Provide the [X, Y] coordinate of the cell's center where the given text is located.  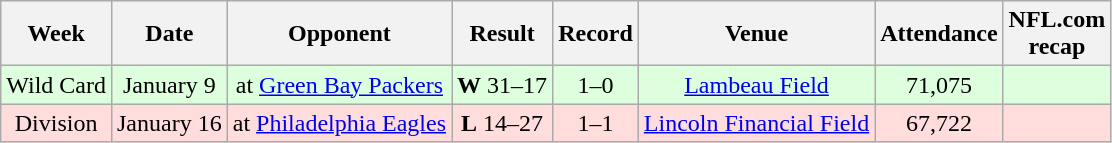
January 16 [169, 123]
at Philadelphia Eagles [339, 123]
L 14–27 [502, 123]
Venue [756, 34]
Division [56, 123]
Week [56, 34]
at Green Bay Packers [339, 85]
Lambeau Field [756, 85]
Lincoln Financial Field [756, 123]
Opponent [339, 34]
Attendance [939, 34]
Result [502, 34]
Date [169, 34]
67,722 [939, 123]
Wild Card [56, 85]
NFL.comrecap [1057, 34]
71,075 [939, 85]
W 31–17 [502, 85]
1–0 [596, 85]
January 9 [169, 85]
1–1 [596, 123]
Record [596, 34]
